Identify which cell holds the provided text, then report its [x, y] central coordinate. 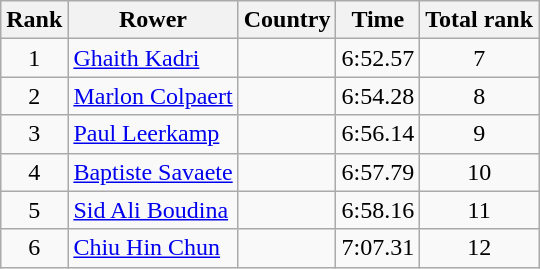
6 [34, 248]
6:52.57 [378, 58]
Sid Ali Boudina [153, 210]
Rank [34, 20]
Baptiste Savaete [153, 172]
6:54.28 [378, 96]
Chiu Hin Chun [153, 248]
2 [34, 96]
Paul Leerkamp [153, 134]
4 [34, 172]
Marlon Colpaert [153, 96]
11 [480, 210]
3 [34, 134]
5 [34, 210]
Ghaith Kadri [153, 58]
6:56.14 [378, 134]
7 [480, 58]
6:57.79 [378, 172]
Time [378, 20]
Total rank [480, 20]
Rower [153, 20]
1 [34, 58]
10 [480, 172]
9 [480, 134]
7:07.31 [378, 248]
6:58.16 [378, 210]
12 [480, 248]
Country [287, 20]
8 [480, 96]
